Pinpoint the cell where the given text exists, returning its [x, y] midpoint coordinate. 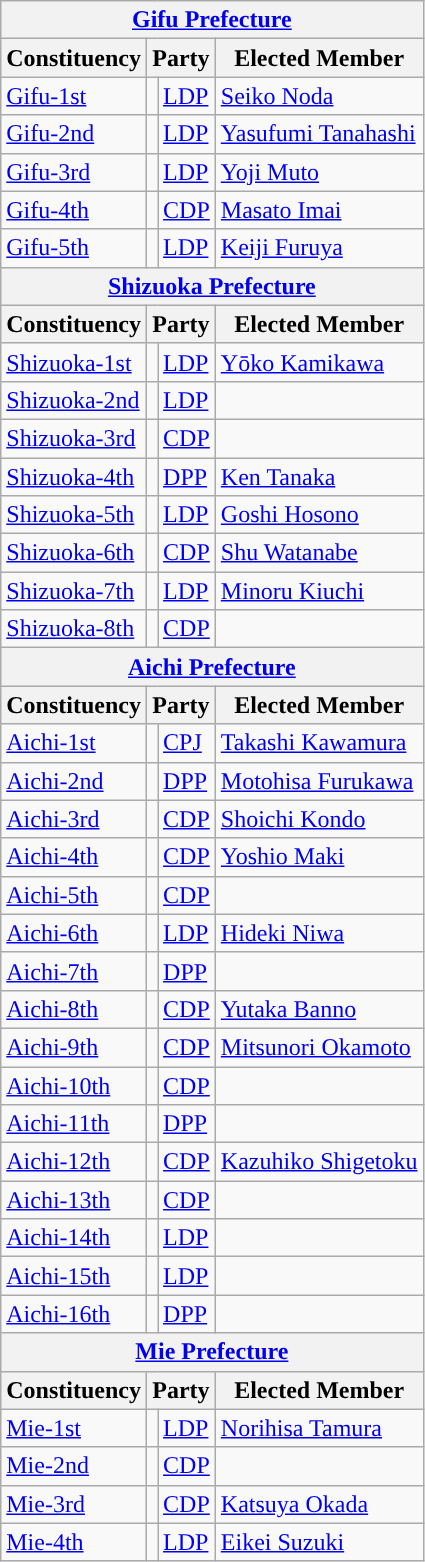
Aichi-14th [74, 1238]
Gifu-5th [74, 248]
Shizuoka-4th [74, 477]
Gifu-1st [74, 96]
Ken Tanaka [319, 477]
Mie-3rd [74, 1504]
Shoichi Kondo [319, 819]
Aichi-2nd [74, 781]
Aichi-15th [74, 1276]
Aichi-8th [74, 1009]
Aichi-6th [74, 933]
Gifu Prefecture [212, 20]
Aichi-3rd [74, 819]
Aichi-12th [74, 1162]
Yoji Muto [319, 172]
Takashi Kawamura [319, 743]
Yutaka Banno [319, 1009]
Goshi Hosono [319, 515]
Mie-4th [74, 1542]
Yoshio Maki [319, 857]
Hideki Niwa [319, 933]
Shizuoka-3rd [74, 438]
Aichi-13th [74, 1200]
Mie-1st [74, 1428]
Gifu-3rd [74, 172]
Minoru Kiuchi [319, 591]
Aichi-5th [74, 895]
Katsuya Okada [319, 1504]
Shu Watanabe [319, 553]
Aichi-10th [74, 1085]
Kazuhiko Shigetoku [319, 1162]
Shizuoka-2nd [74, 400]
CPJ [187, 743]
Shizuoka-5th [74, 515]
Yasufumi Tanahashi [319, 134]
Mitsunori Okamoto [319, 1047]
Norihisa Tamura [319, 1428]
Aichi-11th [74, 1124]
Shizuoka-1st [74, 362]
Aichi-16th [74, 1314]
Mie Prefecture [212, 1352]
Aichi-7th [74, 971]
Gifu-2nd [74, 134]
Aichi-4th [74, 857]
Aichi-9th [74, 1047]
Gifu-4th [74, 210]
Yōko Kamikawa [319, 362]
Eikei Suzuki [319, 1542]
Aichi Prefecture [212, 667]
Keiji Furuya [319, 248]
Shizuoka Prefecture [212, 286]
Shizuoka-6th [74, 553]
Motohisa Furukawa [319, 781]
Mie-2nd [74, 1466]
Seiko Noda [319, 96]
Shizuoka-8th [74, 629]
Aichi-1st [74, 743]
Shizuoka-7th [74, 591]
Masato Imai [319, 210]
